Extract the [X, Y] coordinate from the center of the cell holding the provided text.  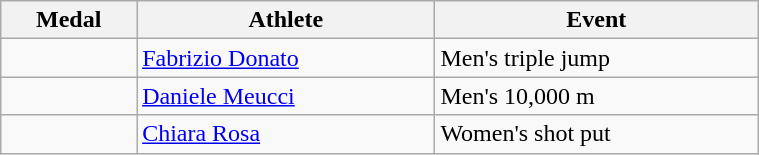
Athlete [286, 20]
Medal [69, 20]
Men's 10,000 m [596, 96]
Daniele Meucci [286, 96]
Men's triple jump [596, 58]
Fabrizio Donato [286, 58]
Women's shot put [596, 134]
Chiara Rosa [286, 134]
Event [596, 20]
